Output the (X, Y) coordinate of the center of the cell containing the given text.  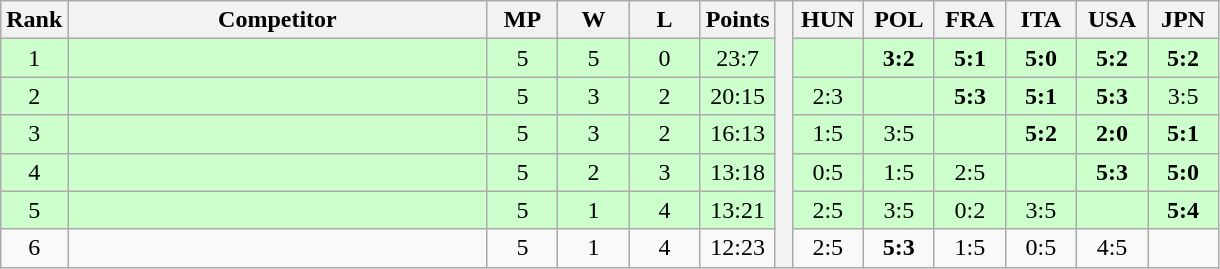
3:2 (898, 58)
23:7 (738, 58)
4:5 (1112, 248)
5:4 (1184, 210)
16:13 (738, 134)
HUN (828, 20)
Rank (34, 20)
2:3 (828, 96)
W (594, 20)
20:15 (738, 96)
Competitor (278, 20)
POL (898, 20)
MP (522, 20)
12:23 (738, 248)
USA (1112, 20)
6 (34, 248)
FRA (970, 20)
13:21 (738, 210)
L (664, 20)
ITA (1040, 20)
13:18 (738, 172)
Points (738, 20)
0 (664, 58)
0:2 (970, 210)
2:0 (1112, 134)
JPN (1184, 20)
